Pinpoint the cell where the given text exists, returning its (x, y) midpoint coordinate. 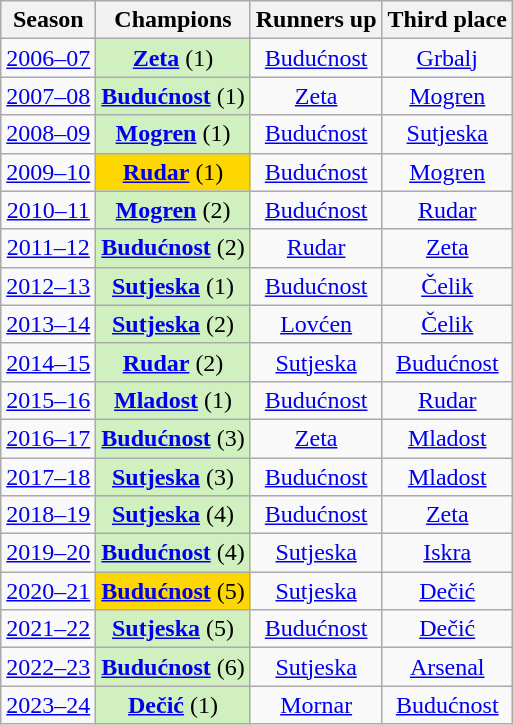
Rudar (2) (173, 362)
Mladost (1) (173, 400)
Sutjeska (2) (173, 324)
2006–07 (48, 58)
Runners up (316, 20)
2021–22 (48, 629)
Rudar (1) (173, 172)
2011–12 (48, 248)
2019–20 (48, 553)
Arsenal (447, 667)
Mogren (2) (173, 210)
Budućnost (2) (173, 248)
Season (48, 20)
Champions (173, 20)
Grbalj (447, 58)
Zeta (1) (173, 58)
2010–11 (48, 210)
2014–15 (48, 362)
Sutjeska (1) (173, 286)
2007–08 (48, 96)
2008–09 (48, 134)
Iskra (447, 553)
Sutjeska (3) (173, 477)
2016–17 (48, 438)
Budućnost (1) (173, 96)
Third place (447, 20)
2020–21 (48, 591)
2022–23 (48, 667)
2018–19 (48, 515)
2012–13 (48, 286)
Mogren (1) (173, 134)
Budućnost (5) (173, 591)
2009–10 (48, 172)
Mornar (316, 705)
Budućnost (3) (173, 438)
Budućnost (4) (173, 553)
2013–14 (48, 324)
Dečić (1) (173, 705)
2017–18 (48, 477)
Sutjeska (5) (173, 629)
2023–24 (48, 705)
2015–16 (48, 400)
Lovćen (316, 324)
Budućnost (6) (173, 667)
Sutjeska (4) (173, 515)
